For the text-containing cell, return its midpoint in [x, y] coordinate format. 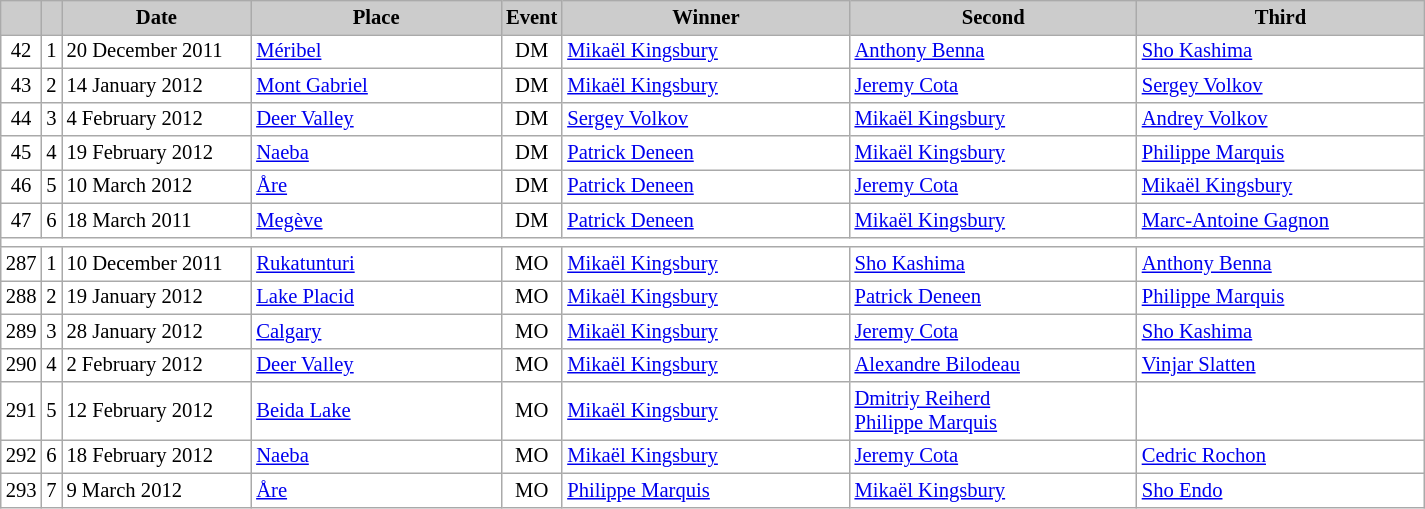
2 February 2012 [157, 365]
4 February 2012 [157, 119]
18 March 2011 [157, 220]
291 [22, 411]
14 January 2012 [157, 85]
Lake Placid [376, 297]
20 December 2011 [157, 51]
42 [22, 51]
Alexandre Bilodeau [994, 365]
Cedric Rochon [1280, 456]
10 December 2011 [157, 263]
290 [22, 365]
292 [22, 456]
Second [994, 17]
18 February 2012 [157, 456]
Calgary [376, 331]
12 February 2012 [157, 411]
289 [22, 331]
43 [22, 85]
Date [157, 17]
287 [22, 263]
Third [1280, 17]
Dmitriy Reiherd Philippe Marquis [994, 411]
10 March 2012 [157, 186]
Méribel [376, 51]
288 [22, 297]
28 January 2012 [157, 331]
Beida Lake [376, 411]
44 [22, 119]
Sho Endo [1280, 490]
47 [22, 220]
19 January 2012 [157, 297]
7 [51, 490]
19 February 2012 [157, 153]
Winner [706, 17]
Marc-Antoine Gagnon [1280, 220]
Mont Gabriel [376, 85]
Rukatunturi [376, 263]
293 [22, 490]
46 [22, 186]
45 [22, 153]
9 March 2012 [157, 490]
Megève [376, 220]
Event [532, 17]
Vinjar Slatten [1280, 365]
Andrey Volkov [1280, 119]
Place [376, 17]
